Scan for the cell matching the given text and deliver its (X, Y) coordinate at center. 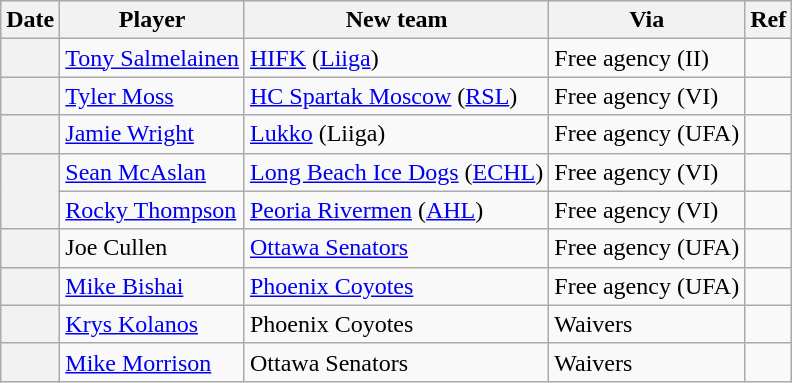
HC Spartak Moscow (RSL) (396, 96)
Long Beach Ice Dogs (ECHL) (396, 172)
Rocky Thompson (152, 210)
Sean McAslan (152, 172)
Krys Kolanos (152, 324)
HIFK (Liiga) (396, 58)
Jamie Wright (152, 134)
Ref (768, 20)
Via (647, 20)
Tony Salmelainen (152, 58)
Tyler Moss (152, 96)
Player (152, 20)
Date (30, 20)
New team (396, 20)
Free agency (II) (647, 58)
Mike Bishai (152, 286)
Joe Cullen (152, 248)
Lukko (Liiga) (396, 134)
Peoria Rivermen (AHL) (396, 210)
Mike Morrison (152, 362)
